Scan for the cell matching the given text and deliver its [x, y] coordinate at center. 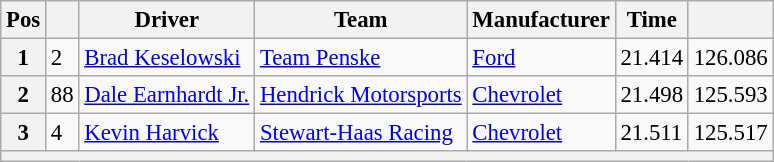
Stewart-Haas Racing [361, 133]
1 [24, 58]
Brad Keselowski [167, 58]
88 [62, 95]
Manufacturer [541, 20]
3 [24, 133]
Pos [24, 20]
126.086 [730, 58]
Dale Earnhardt Jr. [167, 95]
Team Penske [361, 58]
Driver [167, 20]
Ford [541, 58]
21.414 [652, 58]
125.517 [730, 133]
Time [652, 20]
Hendrick Motorsports [361, 95]
125.593 [730, 95]
21.511 [652, 133]
Team [361, 20]
4 [62, 133]
Kevin Harvick [167, 133]
21.498 [652, 95]
